Output the [X, Y] coordinate of the center of the cell containing the given text.  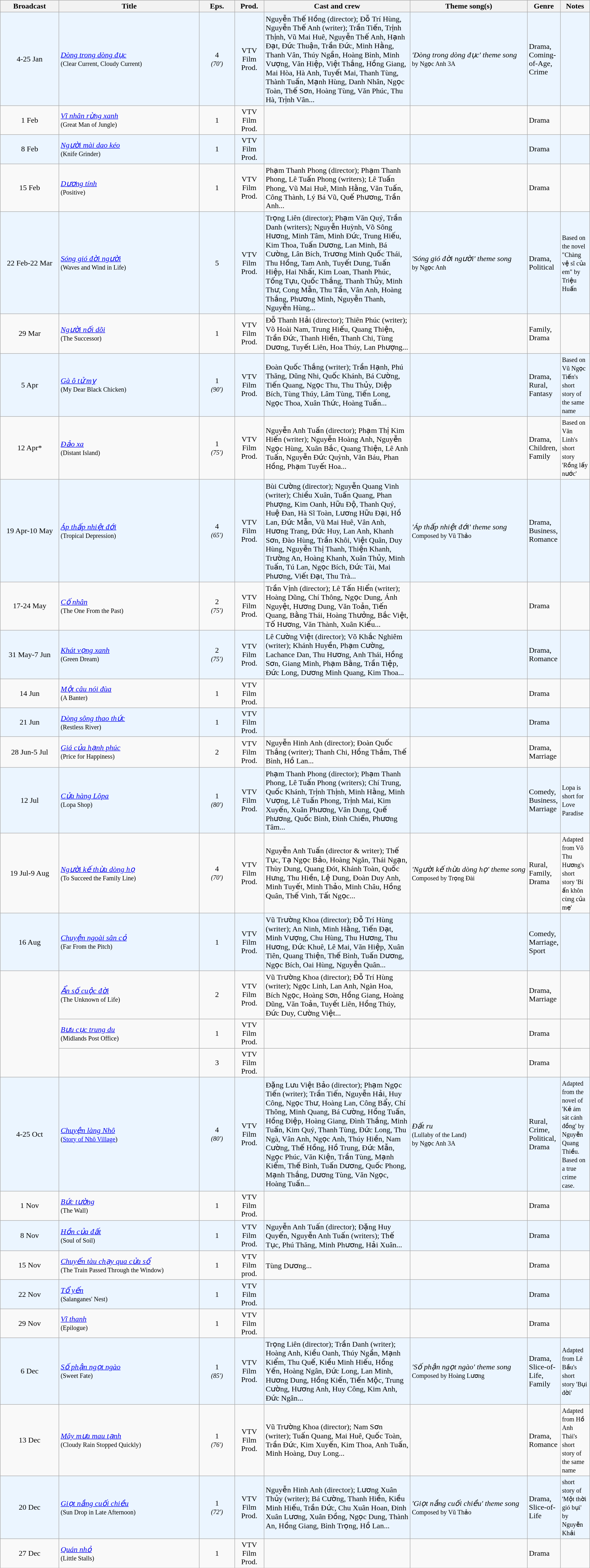
1(90′) [217, 385]
4-25 Jan [30, 59]
Family, Drama [544, 334]
Prod. [249, 6]
Một câu nói đùa (A Banter) [129, 693]
19 Apr-10 May [30, 531]
Giá của hạnh phúc (Price for Happiness) [129, 752]
Rural, Crime, Political, Drama [544, 1134]
4(80′) [217, 1134]
1(75′) [217, 448]
Drama, Slice-of-Life [544, 1507]
Gà ô tử mỵ (My Dear Black Chicken) [129, 385]
Based on Vũ Ngọc Tiến's short story of the same name [575, 385]
16 Aug [30, 942]
Mây mưa mau tạnh (Cloudy Rain Stopped Quickly) [129, 1440]
1(80′) [217, 800]
Cố nhân (The One From the Past) [129, 606]
Comedy, Business, Marriage [544, 800]
4(65′) [217, 531]
Vĩ nhân rừng xanh (Great Man of Jungle) [129, 120]
1(76′) [217, 1440]
8 Feb [30, 149]
Chuyện ngoài sân cỏ (Far From the Pitch) [129, 942]
Vũ Trường Khoa (director); Nam Sơn (writer); Tuấn Quang, Mai Huê, Quốc Toàn, Trần Đức, Kim Xuyến, Kim Thoa, Anh Tuấn, Minh Hoàng, Duy Long... [337, 1440]
Sóng gió đời người (Waves and Wind in Life) [129, 263]
Lopa is short for Love Paradise [575, 800]
Giọt nắng cuối chiều (Sun Drop in Late Afternoon) [129, 1507]
17-24 May [30, 606]
Based on the novel "Chàng vệ sĩ của em" by Triệu Huấn [575, 263]
Chuyện làng Nhô (Story of Nhô Village) [129, 1134]
Adapted from Hồ Anh Thái's short story of the same name [575, 1440]
15 Nov [30, 1265]
Drama, Rural, Fantasy [544, 385]
Tổ yến (Salanganes' Nest) [129, 1294]
28 Jun-5 Jul [30, 752]
1(85′) [217, 1371]
Bưu cục trung du (Midlands Post Office) [129, 1034]
12 Jul [30, 800]
8 Nov [30, 1235]
Dòng trong dòng đục (Clear Current, Cloudy Current) [129, 59]
20 Dec [30, 1507]
Adapted from the novel of 'Kẻ ám sát cánh đồng' by Nguyễn Quang Thiều.Based on a true crime case. [575, 1134]
Adapted from Võ Thu Hương's short story 'Bí ẩn khôn cùng của mẹ' [575, 873]
Ẩn số cuộc đời (The Unknown of Life) [129, 995]
Tùng Dương... [337, 1265]
19 Jul-9 Aug [30, 873]
'Dòng trong dòng đục' theme songby Ngọc Anh 3A [468, 59]
22 Feb-22 Mar [30, 263]
Nguyễn Hinh Anh (director); Đoàn Quốc Thắng (writer); Thanh Chi, Hồng Thắm, Thế Bình, Hồ Lan... [337, 752]
Theme song(s) [468, 6]
13 Dec [30, 1440]
Đất ru(Lullaby of the Land)by Ngọc Anh 3A [468, 1134]
Drama, Coming-of-Age, Crime [544, 59]
'Sóng gió đời người' theme songby Ngọc Anh [468, 263]
Rural, Family, Drama [544, 873]
Người nối dõi (The Successor) [129, 334]
Dương tính (Positive) [129, 188]
21 Jun [30, 722]
Adapted from Lê Bầu's short story 'Bụi đời' [575, 1371]
Người kế thừa dòng họ (To Succeed the Family Line) [129, 873]
Nguyễn Anh Tuấn (director); Đặng Huy Quyển, Nguyễn Anh Tuấn (writers); Thế Tục, Phú Thăng, Minh Phương, Hải Xuân... [337, 1235]
Drama, Slice-of-Life, Family [544, 1371]
Đảo xa (Distant Island) [129, 448]
29 Mar [30, 334]
4-25 Oct [30, 1134]
Eps. [217, 6]
'Người kế thừa dòng họ' theme songComposed by Trọng Đài [468, 873]
Notes [575, 6]
Broadcast [30, 6]
Số phận ngọt ngào (Sweet Fate) [129, 1371]
Vĩ thanh (Epilogue) [129, 1323]
27 Dec [30, 1553]
29 Nov [30, 1323]
31 May-7 Jun [30, 655]
12 Apr* [30, 448]
Comedy, Marriage, Sport [544, 942]
1 Nov [30, 1206]
Cast and crew [337, 6]
Người mài dao kéo (Knife Grinder) [129, 149]
6 Dec [30, 1371]
'Áp thấp nhiệt đới' theme songComposed by Vũ Thảo [468, 531]
22 Nov [30, 1294]
1(72′) [217, 1507]
Bức tường (The Wall) [129, 1206]
14 Jun [30, 693]
1 Feb [30, 120]
Title [129, 6]
Genre [544, 6]
Áp thấp nhiệt đới (Tropical Depression) [129, 531]
Cửa hàng Lôpa (Lopa Shop) [129, 800]
Drama, Business, Romance [544, 531]
'Giọt nắng cuối chiều' theme songComposed by Vũ Thảo [468, 1507]
short story of 'Một thời gió bụi' by Nguyễn Khải [575, 1507]
Drama, Political [544, 263]
Quán nhỏ (Little Stalls) [129, 1553]
5 Apr [30, 385]
5 [217, 263]
Chuyến tàu chạy qua cửa sổ (The Train Passed Through the Window) [129, 1265]
Khát vọng xanh (Green Dream) [129, 655]
'Số phận ngọt ngào' theme songComposed by Hoàng Lương [468, 1371]
VTV Film prod. [249, 1265]
Dòng sông thao thức (Restless River) [129, 722]
3 [217, 1063]
Based on Văn Linh's short story 'Rồng lấy nước' [575, 448]
Drama, Children, Family [544, 448]
Hồn của đất (Soul of Soil) [129, 1235]
15 Feb [30, 188]
